Scan for the cell matching the given text and deliver its (x, y) coordinate at center. 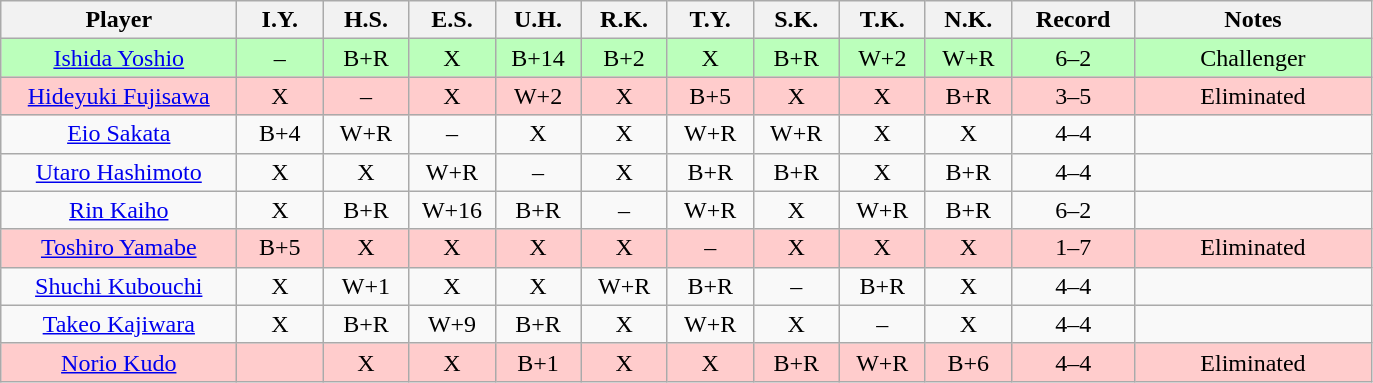
Rin Kaiho (119, 210)
W+1 (366, 286)
B+6 (968, 362)
Challenger (1253, 58)
Utaro Hashimoto (119, 172)
Takeo Kajiwara (119, 324)
1–7 (1073, 248)
N.K. (968, 20)
B+14 (538, 58)
E.S. (452, 20)
Toshiro Yamabe (119, 248)
B+2 (624, 58)
Eio Sakata (119, 134)
U.H. (538, 20)
Hideyuki Fujisawa (119, 96)
R.K. (624, 20)
W+16 (452, 210)
W+9 (452, 324)
B+4 (280, 134)
3–5 (1073, 96)
T.K. (882, 20)
S.K. (796, 20)
I.Y. (280, 20)
T.Y. (710, 20)
Shuchi Kubouchi (119, 286)
H.S. (366, 20)
Record (1073, 20)
Norio Kudo (119, 362)
Notes (1253, 20)
B+1 (538, 362)
Player (119, 20)
Ishida Yoshio (119, 58)
